For the text-containing cell, return its midpoint in [X, Y] coordinate format. 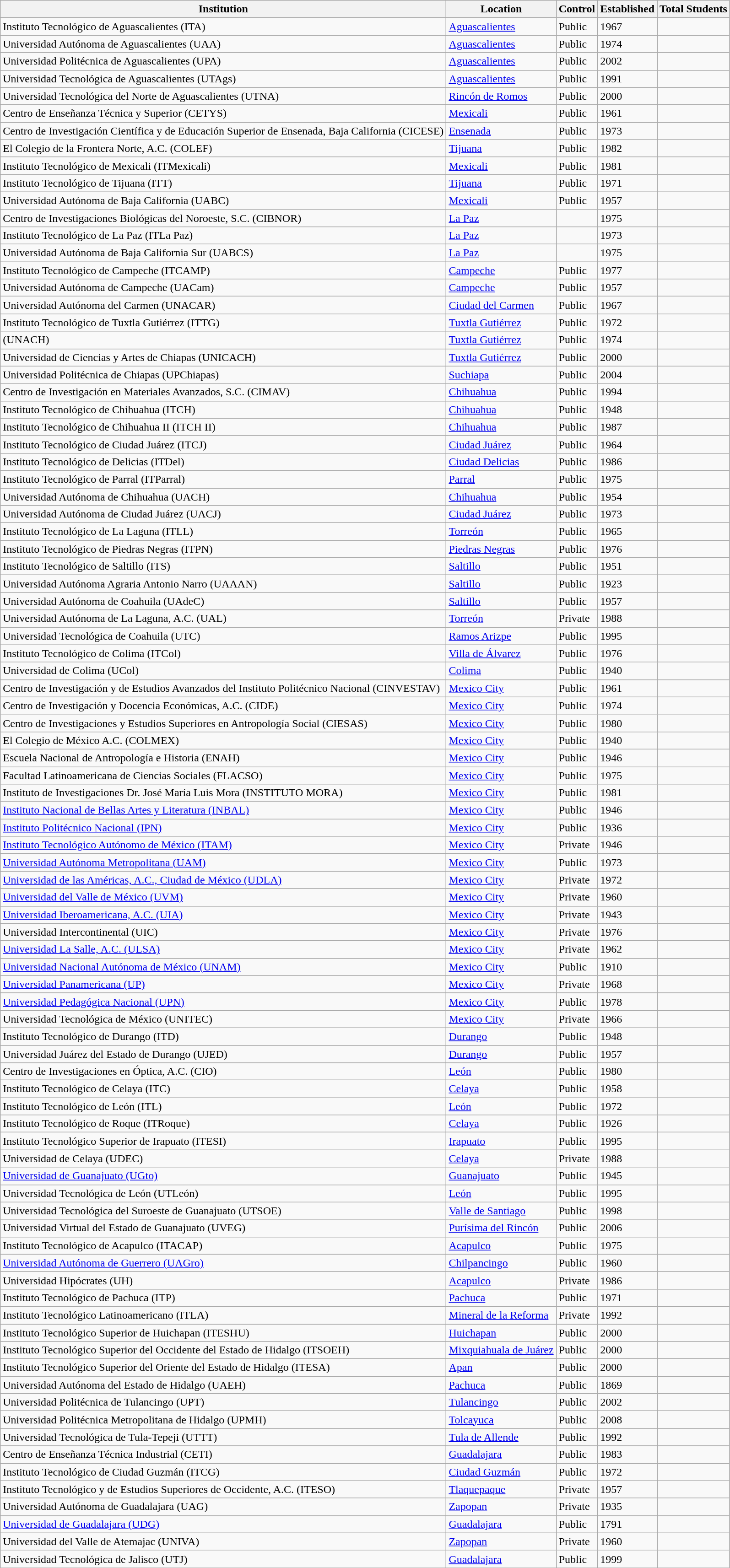
Universidad Juárez del Estado de Durango (UJED) [223, 1054]
Universidad Autónoma de Baja California Sur (UABCS) [223, 253]
1954 [627, 496]
Centro de Investigación en Materiales Avanzados, S.C. (CIMAV) [223, 392]
Instituto Tecnológico Superior de Huichapan (ITESHU) [223, 1333]
Universidad Tecnológica del Suroeste de Guanajuato (UTSOE) [223, 1211]
1951 [627, 566]
Piedras Negras [501, 549]
Universidad Tecnológica del Norte de Aguascalientes (UTNA) [223, 96]
Instituto Tecnológico de La Paz (ITLa Paz) [223, 236]
Universidad Autónoma de Baja California (UABC) [223, 200]
Universidad Tecnológica de Coahuila (UTC) [223, 636]
Instituto Tecnológico Superior de Irapuato (ITESI) [223, 1141]
Instituto Tecnológico Superior del Occidente del Estado de Hidalgo (ITSOEH) [223, 1350]
Universidad Autónoma Agraria Antonio Narro (UAAAN) [223, 584]
1962 [627, 949]
1994 [627, 392]
Universidad Autónoma de Coahuila (UAdeC) [223, 601]
Instituto Tecnológico de Piedras Negras (ITPN) [223, 549]
Mixquiahuala de Juárez [501, 1350]
Purísima del Rincón [501, 1228]
Universidad del Valle de Atemajac (UNIVA) [223, 1541]
Universidad Nacional Autónoma de México (UNAM) [223, 967]
Instituto Tecnológico de Mexicali (ITMexicali) [223, 166]
Universidad Politécnica de Tulancingo (UPT) [223, 1402]
Universidad Intercontinental (UIC) [223, 932]
Valle de Santiago [501, 1211]
Instituto Tecnológico de Parral (ITParral) [223, 479]
1968 [627, 984]
Centro de Investigaciones en Óptica, A.C. (CIO) [223, 1072]
Universidad Tecnológica de León (UTLeón) [223, 1193]
Universidad Tecnológica de Aguascalientes (UTAgs) [223, 79]
Instituto Tecnológico de Delicias (ITDel) [223, 462]
Irapuato [501, 1141]
Institution [223, 9]
1987 [627, 427]
Instituto Tecnológico de Saltillo (ITS) [223, 566]
1982 [627, 148]
Instituto Tecnológico de Acapulco (ITACAP) [223, 1245]
Instituto Tecnológico Latinoamericano (ITLA) [223, 1315]
Location [501, 9]
Universidad Autónoma de Chihuahua (UACH) [223, 496]
Mineral de la Reforma [501, 1315]
Universidad La Salle, A.C. (ULSA) [223, 949]
1791 [627, 1524]
1999 [627, 1559]
Ciudad del Carmen [501, 305]
1964 [627, 444]
Instituto Nacional de Bellas Artes y Literatura (INBAL) [223, 810]
Instituto Tecnológico de Durango (ITD) [223, 1036]
Instituto Tecnológico de La Laguna (ITLL) [223, 532]
Control [577, 9]
Instituto Tecnológico Autónomo de México (ITAM) [223, 845]
2004 [627, 375]
Guanajuato [501, 1176]
Universidad de Colima (UCol) [223, 671]
Centro de Investigación Científica y de Educación Superior de Ensenada, Baja California (CICESE) [223, 131]
Centro de Investigaciones Biológicas del Noroeste, S.C. (CIBNOR) [223, 218]
Instituto Politécnico Nacional (IPN) [223, 828]
Universidad Iberoamericana, A.C. (UIA) [223, 915]
Centro de Investigación y de Estudios Avanzados del Instituto Politécnico Nacional (CINVESTAV) [223, 688]
2008 [627, 1420]
Universidad Autónoma de La Laguna, A.C. (UAL) [223, 619]
Universidad Politécnica de Aguascalientes (UPA) [223, 61]
1936 [627, 828]
Instituto Tecnológico de Chihuahua (ITCH) [223, 410]
Universidad de Celaya (UDEC) [223, 1158]
Tulancingo [501, 1402]
Instituto Tecnológico Superior del Oriente del Estado de Hidalgo (ITESA) [223, 1368]
Universidad Autónoma Metropolitana (UAM) [223, 862]
Centro de Enseñanza Técnica y Superior (CETYS) [223, 113]
Ciudad Guzmán [501, 1472]
Universidad de Guanajuato (UGto) [223, 1176]
Facultad Latinoamericana de Ciencias Sociales (FLACSO) [223, 776]
El Colegio de la Frontera Norte, A.C. (COLEF) [223, 148]
Ensenada [501, 131]
Universidad Tecnológica de México (UNITEC) [223, 1019]
El Colegio de México A.C. (COLMEX) [223, 740]
(UNACH) [223, 340]
Ciudad Delicias [501, 462]
Universidad Hipócrates (UH) [223, 1280]
Centro de Enseñanza Técnica Industrial (CETI) [223, 1455]
1983 [627, 1455]
1977 [627, 270]
Universidad Panamericana (UP) [223, 984]
Universidad Pedagógica Nacional (UPN) [223, 1002]
Universidad Autónoma de Guadalajara (UAG) [223, 1507]
1965 [627, 532]
Universidad de las Américas, A.C., Ciudad de México (UDLA) [223, 880]
Parral [501, 479]
Centro de Investigación y Docencia Económicas, A.C. (CIDE) [223, 706]
Established [627, 9]
1978 [627, 1002]
Villa de Álvarez [501, 653]
1943 [627, 915]
Universidad del Valle de México (UVM) [223, 897]
Instituto Tecnológico de León (ITL) [223, 1106]
Instituto Tecnológico de Chihuahua II (ITCH II) [223, 427]
Instituto Tecnológico de Celaya (ITC) [223, 1089]
Universidad Politécnica de Chiapas (UPChiapas) [223, 375]
Apan [501, 1368]
Ramos Arizpe [501, 636]
Colima [501, 671]
1926 [627, 1124]
Instituto de Investigaciones Dr. José María Luis Mora (INSTITUTO MORA) [223, 793]
Chilpancingo [501, 1263]
Universidad Autónoma del Carmen (UNACAR) [223, 305]
1945 [627, 1176]
Instituto Tecnológico de Ciudad Guzmán (ITCG) [223, 1472]
Rincón de Romos [501, 96]
Universidad de Guadalajara (UDG) [223, 1524]
1923 [627, 584]
Huichapan [501, 1333]
2006 [627, 1228]
Universidad Tecnológica de Jalisco (UTJ) [223, 1559]
Instituto Tecnológico de Tuxtla Gutiérrez (ITTG) [223, 323]
1910 [627, 967]
Universidad Autónoma de Aguascalientes (UAA) [223, 44]
Universidad Politécnica Metropolitana de Hidalgo (UPMH) [223, 1420]
Escuela Nacional de Antropología e Historia (ENAH) [223, 758]
Instituto Tecnológico y de Estudios Superiores de Occidente, A.C. (ITESO) [223, 1489]
1935 [627, 1507]
Instituto Tecnológico de Campeche (ITCAMP) [223, 270]
Suchiapa [501, 375]
Universidad Autónoma del Estado de Hidalgo (UAEH) [223, 1385]
Universidad Virtual del Estado de Guanajuato (UVEG) [223, 1228]
Instituto Tecnológico de Roque (ITRoque) [223, 1124]
Instituto Tecnológico de Colima (ITCol) [223, 653]
Total Students [694, 9]
1998 [627, 1211]
1966 [627, 1019]
Tlaquepaque [501, 1489]
Tula de Allende [501, 1437]
Universidad Autónoma de Campeche (UACam) [223, 288]
Universidad Tecnológica de Tula-Tepeji (UTTT) [223, 1437]
Universidad Autónoma de Guerrero (UAGro) [223, 1263]
Universidad Autónoma de Ciudad Juárez (UACJ) [223, 514]
Instituto Tecnológico de Pachuca (ITP) [223, 1298]
Centro de Investigaciones y Estudios Superiores en Antropología Social (CIESAS) [223, 723]
1958 [627, 1089]
Instituto Tecnológico de Tijuana (ITT) [223, 183]
1869 [627, 1385]
Tolcayuca [501, 1420]
Universidad de Ciencias y Artes de Chiapas (UNICACH) [223, 357]
Instituto Tecnológico de Aguascalientes (ITA) [223, 27]
1991 [627, 79]
Instituto Tecnológico de Ciudad Juárez (ITCJ) [223, 444]
